Search for the cell housing the specified text and yield its (X, Y) center coordinate. 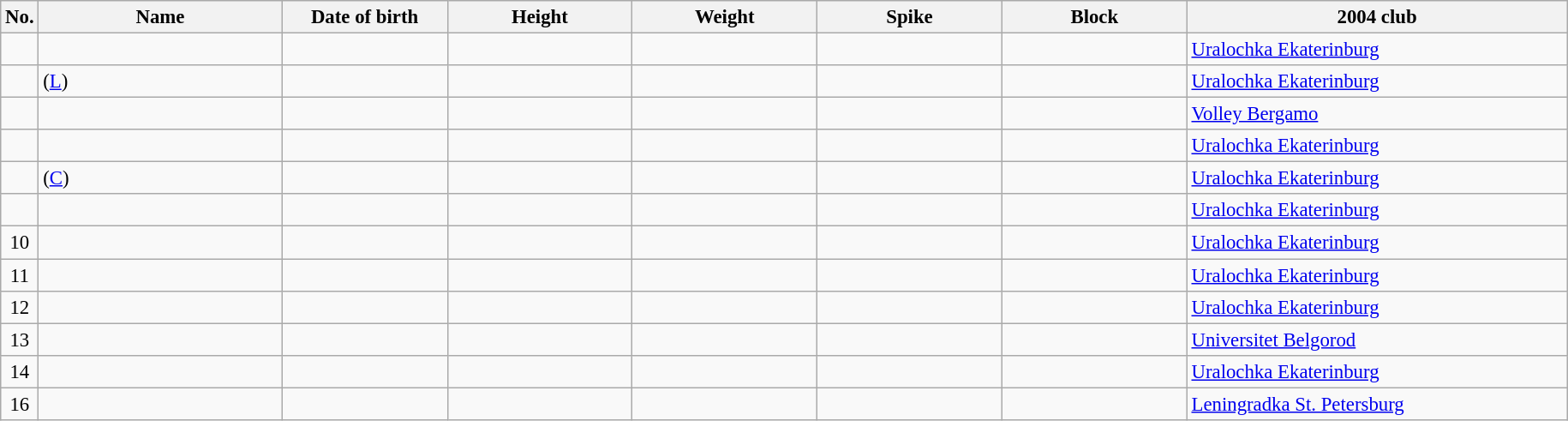
Name (160, 17)
(C) (160, 178)
Block (1094, 17)
Date of birth (365, 17)
11 (20, 275)
12 (20, 307)
Spike (910, 17)
Leningradka St. Petersburg (1377, 404)
(L) (160, 81)
2004 club (1377, 17)
Volley Bergamo (1377, 114)
10 (20, 243)
Height (540, 17)
14 (20, 371)
Weight (725, 17)
No. (20, 17)
13 (20, 340)
Universitet Belgorod (1377, 340)
16 (20, 404)
